From the cell containing the given text, extract its center point as (x, y) coordinate. 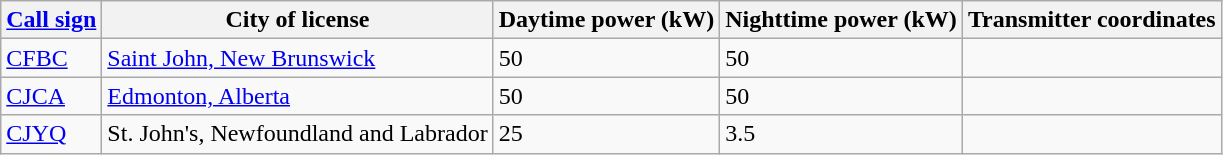
Edmonton, Alberta (298, 96)
Nighttime power (kW) (842, 20)
Saint John, New Brunswick (298, 58)
3.5 (842, 134)
Daytime power (kW) (606, 20)
CJCA (52, 96)
CFBC (52, 58)
St. John's, Newfoundland and Labrador (298, 134)
CJYQ (52, 134)
City of license (298, 20)
Transmitter coordinates (1092, 20)
25 (606, 134)
Call sign (52, 20)
